From the cell containing the given text, extract its center point as [X, Y] coordinate. 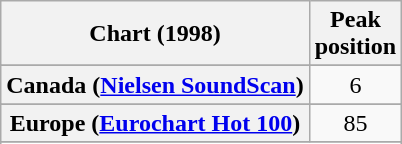
Peakposition [355, 34]
Canada (Nielsen SoundScan) [155, 85]
Europe (Eurochart Hot 100) [155, 123]
85 [355, 123]
6 [355, 85]
Chart (1998) [155, 34]
